Return the (x, y) coordinate for the center point of the cell that contains the specified text.  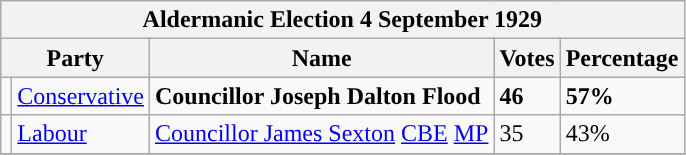
35 (527, 134)
57% (622, 96)
Councillor Joseph Dalton Flood (322, 96)
Votes (527, 58)
46 (527, 96)
Percentage (622, 58)
Name (322, 58)
Conservative (81, 96)
Labour (81, 134)
Aldermanic Election 4 September 1929 (342, 20)
43% (622, 134)
Councillor James Sexton CBE MP (322, 134)
Party (76, 58)
